Locate the cell with the specified text and output its (X, Y) center coordinate. 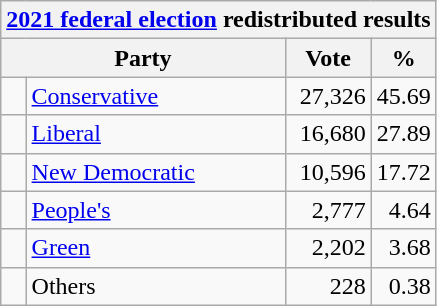
2,777 (328, 210)
2021 federal election redistributed results (218, 20)
10,596 (328, 172)
Green (156, 248)
2,202 (328, 248)
27,326 (328, 96)
Party (143, 58)
45.69 (404, 96)
16,680 (328, 134)
Conservative (156, 96)
Vote (328, 58)
4.64 (404, 210)
0.38 (404, 286)
228 (328, 286)
27.89 (404, 134)
3.68 (404, 248)
New Democratic (156, 172)
People's (156, 210)
% (404, 58)
17.72 (404, 172)
Others (156, 286)
Liberal (156, 134)
